Identify which cell holds the provided text, then report its [X, Y] central coordinate. 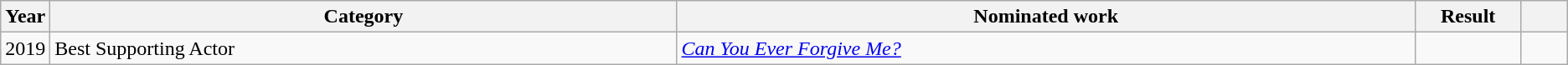
2019 [25, 48]
Can You Ever Forgive Me? [1045, 48]
Best Supporting Actor [364, 48]
Year [25, 17]
Category [364, 17]
Nominated work [1045, 17]
Result [1467, 17]
